Return the (X, Y) coordinate for the center point of the cell that contains the specified text.  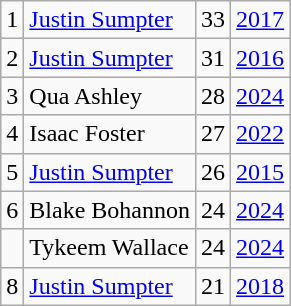
2015 (260, 172)
Isaac Foster (110, 134)
21 (214, 286)
31 (214, 58)
2016 (260, 58)
Qua Ashley (110, 96)
2022 (260, 134)
3 (12, 96)
1 (12, 20)
28 (214, 96)
5 (12, 172)
27 (214, 134)
2017 (260, 20)
33 (214, 20)
2 (12, 58)
4 (12, 134)
Blake Bohannon (110, 210)
6 (12, 210)
2018 (260, 286)
26 (214, 172)
8 (12, 286)
Tykeem Wallace (110, 248)
